Output the [X, Y] coordinate of the center of the cell containing the given text.  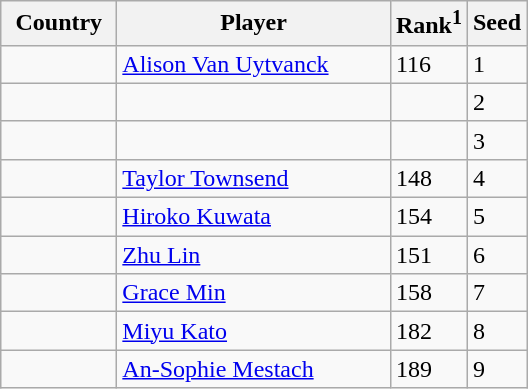
8 [496, 331]
4 [496, 178]
9 [496, 369]
151 [428, 255]
2 [496, 102]
116 [428, 64]
3 [496, 140]
An-Sophie Mestach [254, 369]
1 [496, 64]
Grace Min [254, 293]
7 [496, 293]
Rank1 [428, 24]
148 [428, 178]
182 [428, 331]
Hiroko Kuwata [254, 217]
Zhu Lin [254, 255]
Alison Van Uytvanck [254, 64]
Miyu Kato [254, 331]
154 [428, 217]
6 [496, 255]
Player [254, 24]
Taylor Townsend [254, 178]
Seed [496, 24]
Country [59, 24]
189 [428, 369]
5 [496, 217]
158 [428, 293]
